Scan for the cell matching the given text and deliver its (X, Y) coordinate at center. 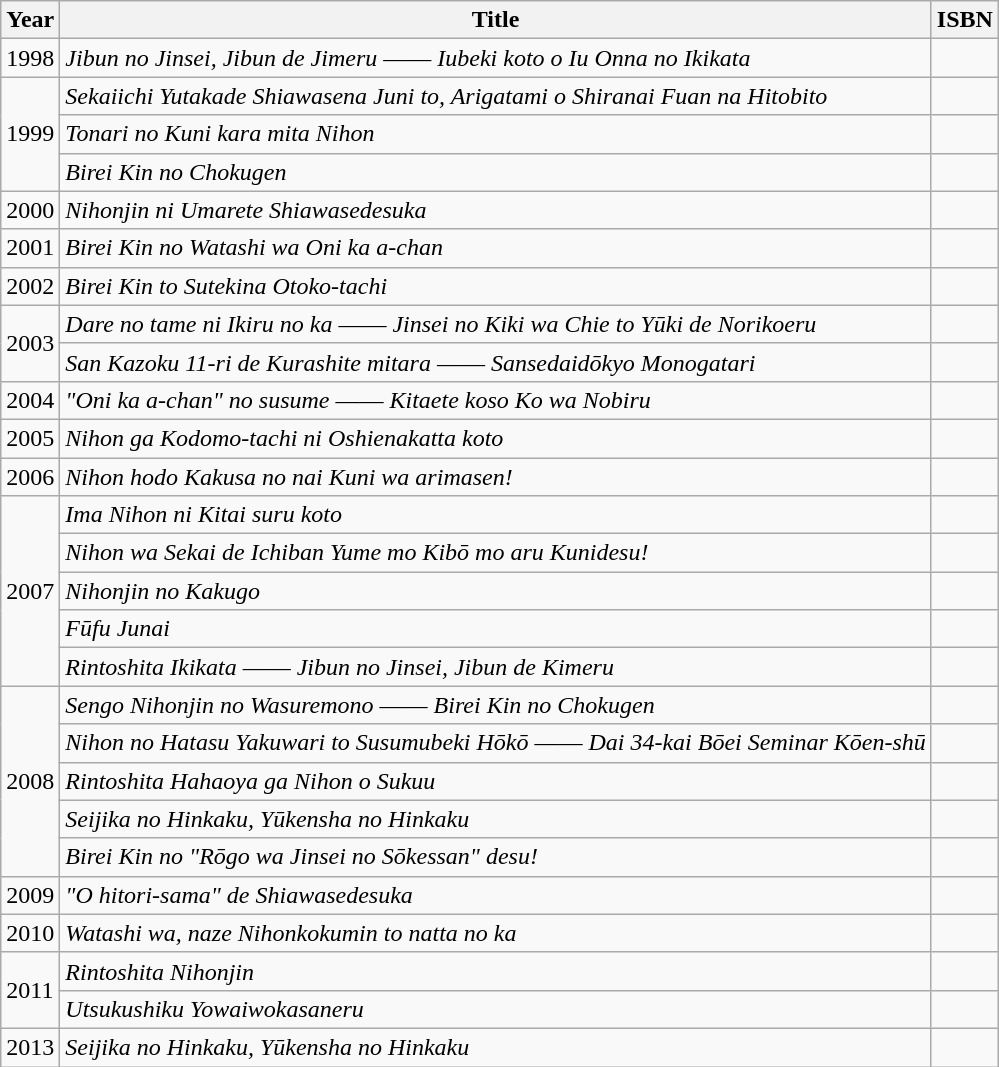
Nihonjin ni Umarete Shiawasedesuka (496, 210)
Rintoshita Hahaoya ga Nihon o Sukuu (496, 781)
2009 (30, 895)
Rintoshita Ikikata ―― Jibun no Jinsei, Jibun de Kimeru (496, 667)
2004 (30, 400)
2003 (30, 343)
1998 (30, 58)
1999 (30, 134)
Nihonjin no Kakugo (496, 591)
Ima Nihon ni Kitai suru koto (496, 515)
Rintoshita Nihonjin (496, 971)
2013 (30, 1047)
2008 (30, 781)
Fūfu Junai (496, 629)
Tonari no Kuni kara mita Nihon (496, 134)
San Kazoku 11-ri de Kurashite mitara ―― Sansedaidōkyo Monogatari (496, 362)
2011 (30, 990)
Nihon no Hatasu Yakuwari to Susumubeki Hōkō ―― Dai 34-kai Bōei Seminar Kōen-shū (496, 743)
"O hitori-sama" de Shiawasedesuka (496, 895)
2002 (30, 286)
Birei Kin no Chokugen (496, 172)
Sekaiichi Yutakade Shiawasena Juni to, Arigatami o Shiranai Fuan na Hitobito (496, 96)
"Oni ka a-chan" no susume ―― Kitaete koso Ko wa Nobiru (496, 400)
2007 (30, 591)
Nihon hodo Kakusa no nai Kuni wa arimasen! (496, 477)
ISBN (964, 20)
Jibun no Jinsei, Jibun de Jimeru ―― Iubeki koto o Iu Onna no Ikikata (496, 58)
2006 (30, 477)
2001 (30, 248)
2000 (30, 210)
Nihon wa Sekai de Ichiban Yume mo Kibō mo aru Kunidesu! (496, 553)
2005 (30, 438)
Nihon ga Kodomo-tachi ni Oshienakatta koto (496, 438)
Year (30, 20)
Title (496, 20)
Sengo Nihonjin no Wasuremono ―― Birei Kin no Chokugen (496, 705)
Birei Kin no "Rōgo wa Jinsei no Sōkessan" desu! (496, 857)
2010 (30, 933)
Watashi wa, naze Nihonkokumin to natta no ka (496, 933)
Utsukushiku Yowaiwokasaneru (496, 1009)
Birei Kin no Watashi wa Oni ka a-chan (496, 248)
Birei Kin to Sutekina Otoko-tachi (496, 286)
Dare no tame ni Ikiru no ka ―― Jinsei no Kiki wa Chie to Yūki de Norikoeru (496, 324)
